Capture the cell that displays the provided text and extract its [x, y] central coordinate. 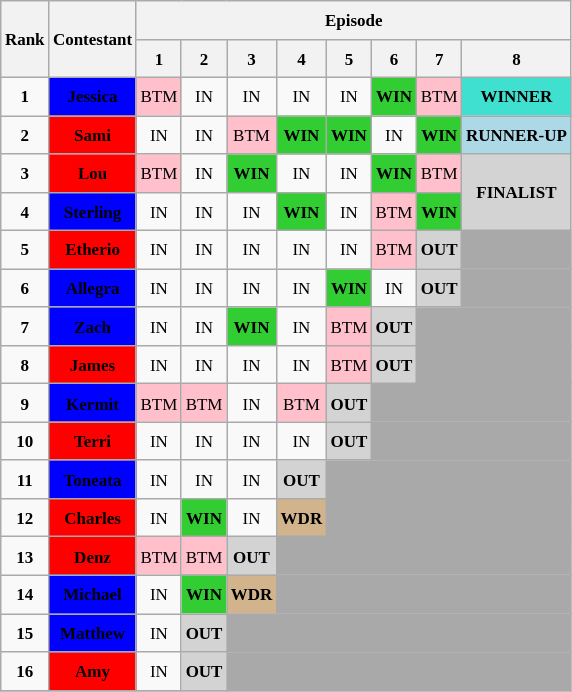
James [93, 365]
Toneata [93, 480]
Michael [93, 595]
WINNER [516, 97]
10 [25, 441]
13 [25, 556]
Terri [93, 441]
Lou [93, 173]
Matthew [93, 633]
FINALIST [516, 192]
Denz [93, 556]
Allegra [93, 288]
Zach [93, 326]
Rank [25, 40]
Charles [93, 518]
Kermit [93, 403]
16 [25, 671]
12 [25, 518]
Sami [93, 135]
Etherio [93, 250]
Amy [93, 671]
Contestant [93, 40]
Episode [354, 20]
15 [25, 633]
Jessica [93, 97]
RUNNER-UP [516, 135]
14 [25, 595]
11 [25, 480]
Sterling [93, 212]
9 [25, 403]
